Return the (X, Y) coordinate for the center point of the cell that contains the specified text.  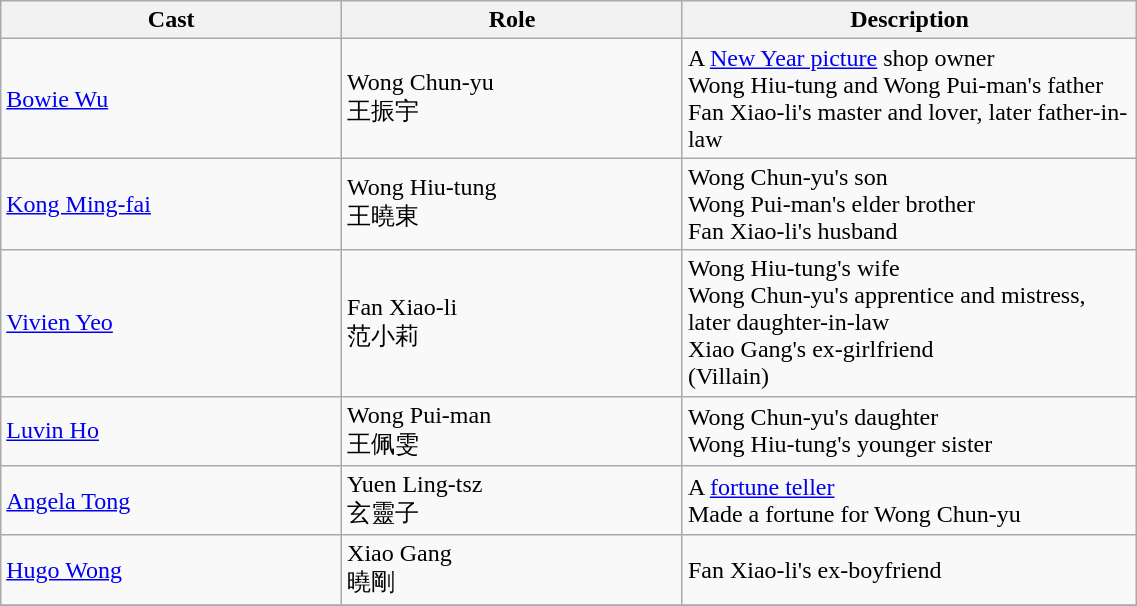
Luvin Ho (172, 431)
Xiao Gang曉剛 (512, 570)
Description (909, 20)
Wong Chun-yu's daughterWong Hiu-tung's younger sister (909, 431)
Role (512, 20)
A fortune tellerMade a fortune for Wong Chun-yu (909, 501)
Bowie Wu (172, 98)
Fan Xiao-li's ex-boyfriend (909, 570)
Angela Tong (172, 501)
Yuen Ling-tsz玄靈子 (512, 501)
Vivien Yeo (172, 323)
Wong Chun-yu's sonWong Pui-man's elder brotherFan Xiao-li's husband (909, 204)
Cast (172, 20)
A New Year picture shop ownerWong Hiu-tung and Wong Pui-man's fatherFan Xiao-li's master and lover, later father-in-law (909, 98)
Wong Hiu-tung王曉東 (512, 204)
Wong Chun-yu王振宇 (512, 98)
Wong Pui-man王佩雯 (512, 431)
Wong Hiu-tung's wifeWong Chun-yu's apprentice and mistress, later daughter-in-lawXiao Gang's ex-girlfriend(Villain) (909, 323)
Hugo Wong (172, 570)
Kong Ming-fai (172, 204)
Fan Xiao-li范小莉 (512, 323)
